Find where the given text appears and provide that cell's center as [X, Y] coordinate. 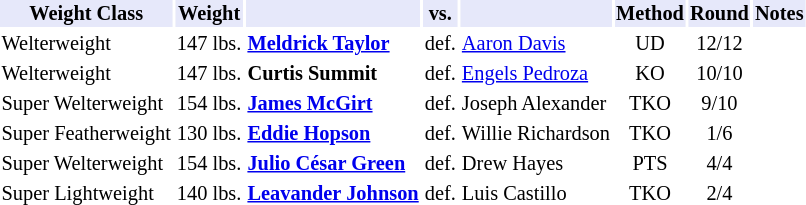
Curtis Summit [333, 74]
PTS [650, 164]
Super Featherweight [86, 134]
Joseph Alexander [536, 104]
Round [719, 14]
UD [650, 44]
James McGirt [333, 104]
Eddie Hopson [333, 134]
9/10 [719, 104]
1/6 [719, 134]
Willie Richardson [536, 134]
KO [650, 74]
Engels Pedroza [536, 74]
Weight [209, 14]
Meldrick Taylor [333, 44]
Notes [779, 14]
Aaron Davis [536, 44]
130 lbs. [209, 134]
Drew Hayes [536, 164]
Julio César Green [333, 164]
10/10 [719, 74]
4/4 [719, 164]
vs. [440, 14]
Method [650, 14]
12/12 [719, 44]
Weight Class [86, 14]
